Identify which cell holds the provided text, then report its (X, Y) central coordinate. 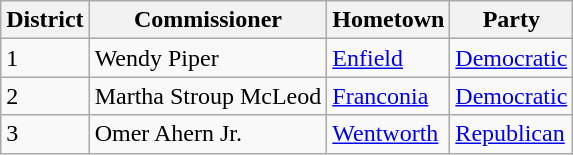
Wentworth (388, 134)
Party (512, 20)
Hometown (388, 20)
Franconia (388, 96)
3 (45, 134)
Commissioner (208, 20)
2 (45, 96)
Omer Ahern Jr. (208, 134)
District (45, 20)
Enfield (388, 58)
Republican (512, 134)
Martha Stroup McLeod (208, 96)
1 (45, 58)
Wendy Piper (208, 58)
